Search for the cell housing the specified text and yield its (x, y) center coordinate. 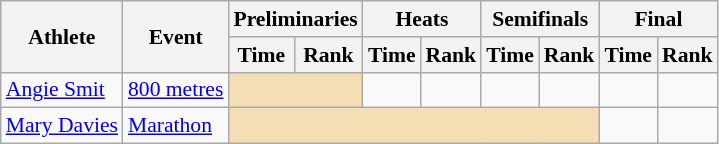
Event (176, 36)
Angie Smit (62, 90)
Preliminaries (295, 19)
800 metres (176, 90)
Athlete (62, 36)
Semifinals (540, 19)
Final (658, 19)
Heats (422, 19)
Mary Davies (62, 126)
Marathon (176, 126)
